Capture the cell that displays the provided text and extract its [X, Y] central coordinate. 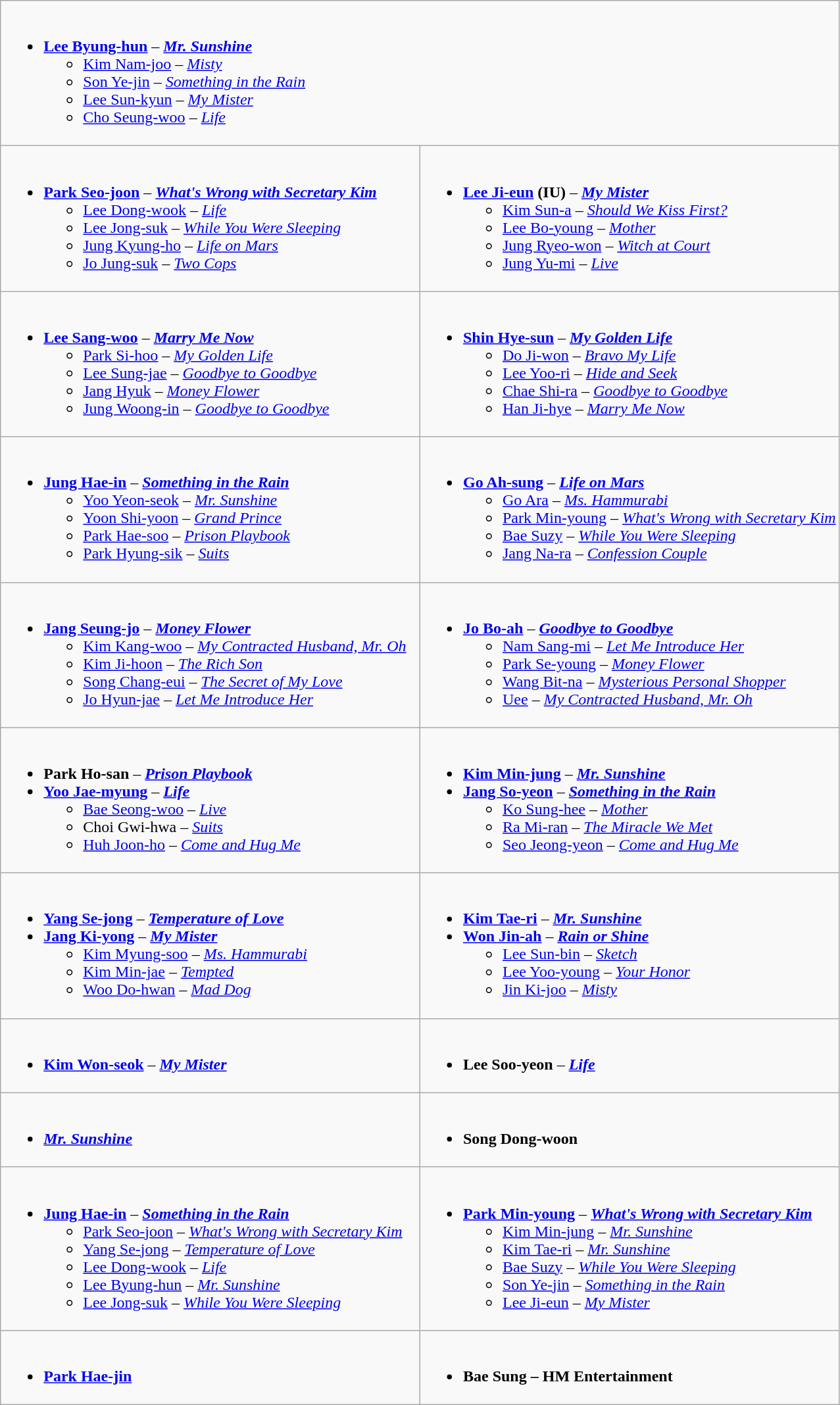
Kim Tae-ri – Mr. Sunshine Won Jin-ah – Rain or Shine Lee Sun-bin – SketchLee Yoo-young – Your HonorJin Ki-joo – Misty [630, 946]
Mr. Sunshine [210, 1130]
Kim Won-seok – My Mister [210, 1055]
Jung Hae-in – Something in the Rain Yoo Yeon-seok – Mr. SunshineYoon Shi-yoon – Grand PrincePark Hae-soo – Prison PlaybookPark Hyung-sik – Suits [210, 509]
Lee Byung-hun – Mr. Sunshine Kim Nam-joo – MistySon Ye-jin – Something in the RainLee Sun-kyun – My MisterCho Seung-woo – Life [420, 74]
Shin Hye-sun – My Golden Life Do Ji-won – Bravo My LifeLee Yoo-ri – Hide and SeekChae Shi-ra – Goodbye to GoodbyeHan Ji-hye – Marry Me Now [630, 364]
Lee Ji-eun (IU) – My Mister Kim Sun-a – Should We Kiss First?Lee Bo-young – MotherJung Ryeo-won – Witch at CourtJung Yu-mi – Live [630, 218]
Kim Min-jung – Mr. Sunshine Jang So-yeon – Something in the Rain Ko Sung-hee – MotherRa Mi-ran – The Miracle We MetSeo Jeong-yeon – Come and Hug Me [630, 800]
Park Hae-jin [210, 1367]
Lee Sang-woo – Marry Me Now Park Si-hoo – My Golden LifeLee Sung-jae – Goodbye to GoodbyeJang Hyuk – Money FlowerJung Woong-in – Goodbye to Goodbye [210, 364]
Bae Sung – HM Entertainment [630, 1367]
Song Dong-woon [630, 1130]
Yang Se-jong – Temperature of Love Jang Ki-yong – My Mister Kim Myung-soo – Ms. HammurabiKim Min-jae – TemptedWoo Do-hwan – Mad Dog [210, 946]
Park Ho-san – Prison Playbook Yoo Jae-myung – Life Bae Seong-woo – LiveChoi Gwi-hwa – SuitsHuh Joon-ho – Come and Hug Me [210, 800]
Lee Soo-yeon – Life [630, 1055]
